Provide the (X, Y) coordinate of the cell's center where the given text is located.  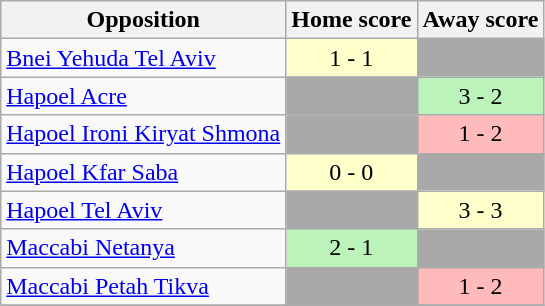
Home score (352, 20)
Hapoel Tel Aviv (144, 210)
Maccabi Netanya (144, 248)
Hapoel Acre (144, 96)
Hapoel Kfar Saba (144, 172)
3 - 3 (480, 210)
Bnei Yehuda Tel Aviv (144, 58)
Maccabi Petah Tikva (144, 286)
0 - 0 (352, 172)
2 - 1 (352, 248)
1 - 1 (352, 58)
3 - 2 (480, 96)
Opposition (144, 20)
Hapoel Ironi Kiryat Shmona (144, 134)
Away score (480, 20)
